Capture the cell that displays the provided text and extract its [X, Y] central coordinate. 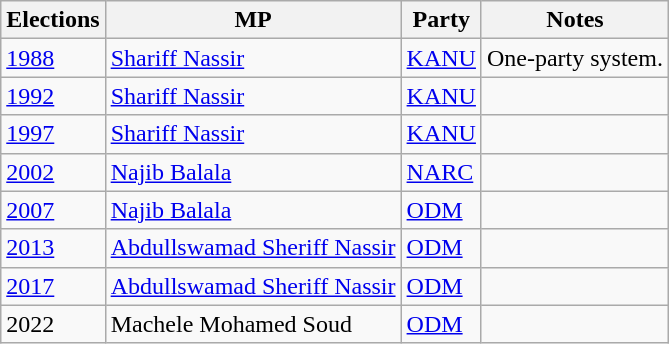
1997 [53, 134]
Machele Mohamed Soud [253, 324]
Party [441, 20]
2002 [53, 172]
1992 [53, 96]
2007 [53, 210]
2022 [53, 324]
One-party system. [574, 58]
MP [253, 20]
1988 [53, 58]
NARC [441, 172]
2017 [53, 286]
2013 [53, 248]
Notes [574, 20]
Elections [53, 20]
